Capture the cell that displays the provided text and extract its (X, Y) central coordinate. 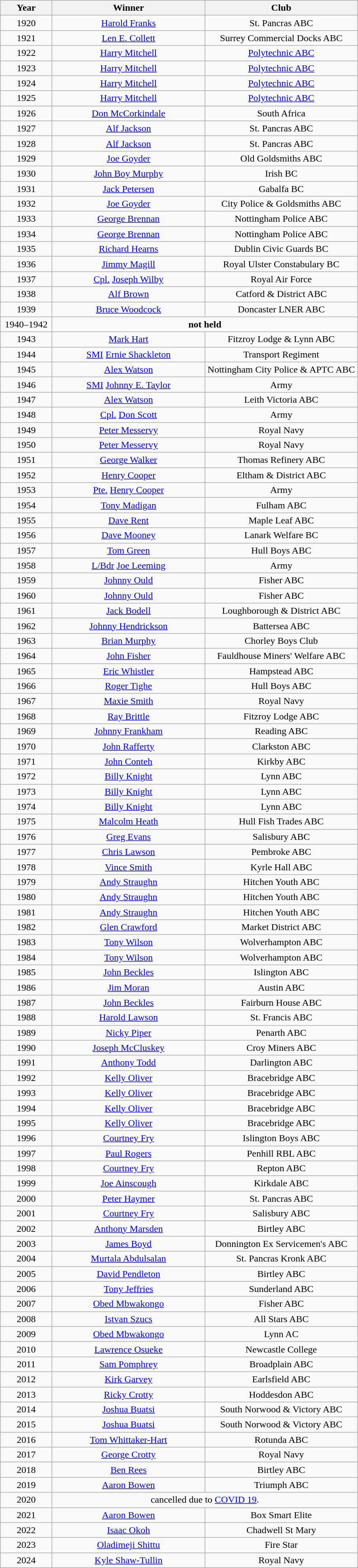
Ray Brittle (129, 716)
Penhill RBL ABC (281, 1153)
1992 (26, 1078)
Chris Lawson (129, 852)
1973 (26, 792)
George Walker (129, 460)
Maxie Smith (129, 701)
Harold Franks (129, 23)
1921 (26, 38)
2011 (26, 1364)
Old Goldsmiths ABC (281, 158)
Istvan Szucs (129, 1319)
1971 (26, 761)
George Crotty (129, 1455)
Rotunda ABC (281, 1440)
Kirkdale ABC (281, 1184)
Jack Petersen (129, 189)
Irish BC (281, 173)
1956 (26, 535)
1972 (26, 776)
2004 (26, 1259)
1920 (26, 23)
Darlington ABC (281, 1063)
Bruce Woodcock (129, 309)
David Pendleton (129, 1274)
2010 (26, 1349)
Broadplain ABC (281, 1364)
1993 (26, 1093)
St. Francis ABC (281, 1018)
Transport Regiment (281, 354)
2008 (26, 1319)
1976 (26, 837)
Penarth ABC (281, 1033)
Malcolm Heath (129, 822)
Jack Bodell (129, 611)
Reading ABC (281, 731)
2009 (26, 1334)
Don McCorkindale (129, 113)
Johnny Frankham (129, 731)
2000 (26, 1199)
Hoddesdon ABC (281, 1394)
Doncaster LNER ABC (281, 309)
1943 (26, 339)
Leith Victoria ABC (281, 400)
Chorley Boys Club (281, 641)
1955 (26, 520)
Henry Cooper (129, 475)
Royal Air Force (281, 279)
1979 (26, 882)
1961 (26, 611)
2017 (26, 1455)
Jim Moran (129, 988)
1970 (26, 746)
2023 (26, 1545)
1933 (26, 219)
1975 (26, 822)
1936 (26, 264)
Tony Jeffries (129, 1289)
1991 (26, 1063)
Eric Whistler (129, 671)
Isaac Okoh (129, 1530)
Catford & District ABC (281, 294)
Johnny Hendrickson (129, 626)
Nottingham City Police & APTC ABC (281, 369)
2005 (26, 1274)
Vince Smith (129, 867)
James Boyd (129, 1244)
SMI Ernie Shackleton (129, 354)
1951 (26, 460)
Harold Lawson (129, 1018)
1995 (26, 1123)
2006 (26, 1289)
SMI Johnny E. Taylor (129, 384)
1931 (26, 189)
South Africa (281, 113)
Triumph ABC (281, 1485)
1922 (26, 53)
1977 (26, 852)
Clarkston ABC (281, 746)
1932 (26, 204)
City Police & Goldsmiths ABC (281, 204)
1990 (26, 1048)
Tom Whittaker-Hart (129, 1440)
Surrey Commercial Docks ABC (281, 38)
Alf Brown (129, 294)
John Fisher (129, 656)
1963 (26, 641)
1986 (26, 988)
Hull Fish Trades ABC (281, 822)
Lawrence Osueke (129, 1349)
Ben Rees (129, 1470)
1935 (26, 249)
Pembroke ABC (281, 852)
1939 (26, 309)
1960 (26, 596)
1950 (26, 445)
Cpl. Joseph Wilby (129, 279)
1984 (26, 957)
Tom Green (129, 550)
1948 (26, 415)
2007 (26, 1304)
1954 (26, 505)
Mark Hart (129, 339)
L/Bdr Joe Leeming (129, 565)
Hampstead ABC (281, 671)
1927 (26, 128)
1946 (26, 384)
Anthony Marsden (129, 1229)
Dave Rent (129, 520)
2021 (26, 1515)
Brian Murphy (129, 641)
Newcastle College (281, 1349)
1959 (26, 580)
1999 (26, 1184)
1996 (26, 1138)
Lynn AC (281, 1334)
Club (281, 8)
1929 (26, 158)
1987 (26, 1003)
2003 (26, 1244)
1930 (26, 173)
1949 (26, 430)
1980 (26, 897)
1997 (26, 1153)
Fitzroy Lodge ABC (281, 716)
1968 (26, 716)
Kirk Garvey (129, 1379)
1978 (26, 867)
Oladimeji Shittu (129, 1545)
1947 (26, 400)
Donnington Ex Servicemen's ABC (281, 1244)
2001 (26, 1214)
Nicky Piper (129, 1033)
2012 (26, 1379)
Peter Haymer (129, 1199)
Loughborough & District ABC (281, 611)
1957 (26, 550)
cancelled due to COVID 19. (205, 1500)
1923 (26, 68)
2016 (26, 1440)
Joseph McCluskey (129, 1048)
Cpl. Don Scott (129, 415)
Islington Boys ABC (281, 1138)
1998 (26, 1168)
Fire Star (281, 1545)
Kyrle Hall ABC (281, 867)
Battersea ABC (281, 626)
2014 (26, 1410)
2022 (26, 1530)
1925 (26, 98)
1982 (26, 927)
Jimmy Magill (129, 264)
Austin ABC (281, 988)
Croy Miners ABC (281, 1048)
Sam Pomphrey (129, 1364)
1964 (26, 656)
1945 (26, 369)
1985 (26, 972)
John Boy Murphy (129, 173)
Thomas Refinery ABC (281, 460)
Pte. Henry Cooper (129, 490)
Sunderland ABC (281, 1289)
Islington ABC (281, 972)
1944 (26, 354)
1994 (26, 1108)
Len E. Collett (129, 38)
1989 (26, 1033)
Year (26, 8)
1953 (26, 490)
Eltham & District ABC (281, 475)
2015 (26, 1425)
1962 (26, 626)
1958 (26, 565)
2002 (26, 1229)
1928 (26, 143)
2018 (26, 1470)
Fitzroy Lodge & Lynn ABC (281, 339)
Fauldhouse Miners' Welfare ABC (281, 656)
1924 (26, 83)
Dave Mooney (129, 535)
Maple Leaf ABC (281, 520)
1934 (26, 234)
John Rafferty (129, 746)
1966 (26, 686)
Roger Tighe (129, 686)
Paul Rogers (129, 1153)
Repton ABC (281, 1168)
Joe Ainscough (129, 1184)
Fairburn House ABC (281, 1003)
Earlsfield ABC (281, 1379)
All Stars ABC (281, 1319)
Tony Madigan (129, 505)
2024 (26, 1560)
Chadwell St Mary (281, 1530)
1981 (26, 912)
Lanark Welfare BC (281, 535)
Anthony Todd (129, 1063)
1965 (26, 671)
1983 (26, 942)
Greg Evans (129, 837)
1974 (26, 807)
1937 (26, 279)
Market District ABC (281, 927)
Dublin Civic Guards BC (281, 249)
Fulham ABC (281, 505)
not held (205, 324)
2019 (26, 1485)
1938 (26, 294)
1969 (26, 731)
1952 (26, 475)
1967 (26, 701)
Kirkby ABC (281, 761)
Richard Hearns (129, 249)
Ricky Crotty (129, 1394)
Royal Ulster Constabulary BC (281, 264)
Kyle Shaw-Tullin (129, 1560)
1988 (26, 1018)
Murtala Abdulsalan (129, 1259)
2020 (26, 1500)
Gabalfa BC (281, 189)
John Conteh (129, 761)
Winner (129, 8)
1926 (26, 113)
Box Smart Elite (281, 1515)
Glen Crawford (129, 927)
St. Pancras Kronk ABC (281, 1259)
2013 (26, 1394)
1940–1942 (26, 324)
